Locate the cell with the specified text and output its (x, y) center coordinate. 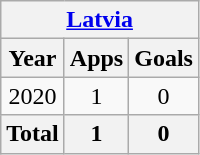
Apps (96, 58)
Total (33, 134)
2020 (33, 96)
Goals (164, 58)
Latvia (100, 20)
Year (33, 58)
